Detect which cell encompasses the target text, then output its [x, y] center coordinate. 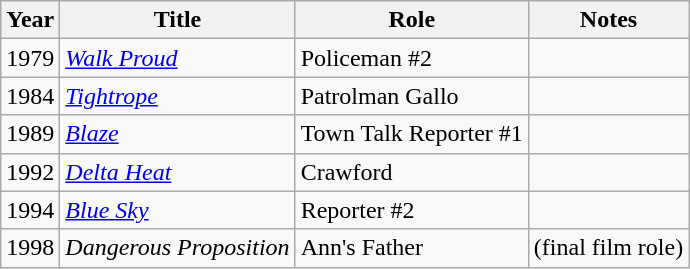
Blaze [178, 134]
Crawford [412, 172]
1989 [30, 134]
Tightrope [178, 96]
Ann's Father [412, 248]
(final film role) [608, 248]
Reporter #2 [412, 210]
Policeman #2 [412, 58]
Delta Heat [178, 172]
1992 [30, 172]
1998 [30, 248]
1984 [30, 96]
1994 [30, 210]
Notes [608, 20]
Walk Proud [178, 58]
1979 [30, 58]
Patrolman Gallo [412, 96]
Dangerous Proposition [178, 248]
Year [30, 20]
Title [178, 20]
Role [412, 20]
Town Talk Reporter #1 [412, 134]
Blue Sky [178, 210]
